For the text-containing cell, return its midpoint in (x, y) coordinate format. 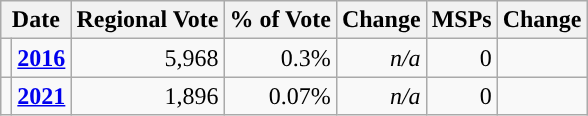
1,896 (148, 96)
2016 (42, 58)
MSPs (462, 20)
Regional Vote (148, 20)
Date (36, 20)
0.07% (280, 96)
2021 (42, 96)
% of Vote (280, 20)
5,968 (148, 58)
0.3% (280, 58)
